Locate the cell with the specified text and output its (X, Y) center coordinate. 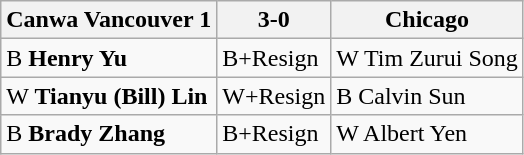
Chicago (428, 20)
W Albert Yen (428, 134)
B Calvin Sun (428, 96)
Canwa Vancouver 1 (109, 20)
W+Resign (274, 96)
W Tim Zurui Song (428, 58)
B Brady Zhang (109, 134)
W Tianyu (Bill) Lin (109, 96)
B Henry Yu (109, 58)
3-0 (274, 20)
